Search for the cell housing the specified text and yield its (x, y) center coordinate. 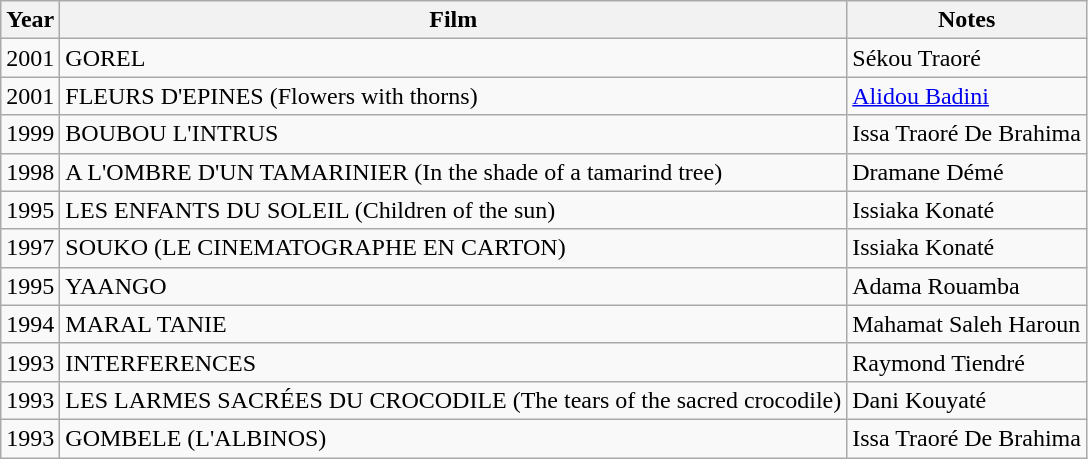
Film (454, 20)
GOREL (454, 58)
FLEURS D'EPINES (Flowers with thorns) (454, 96)
BOUBOU L'INTRUS (454, 134)
LES ENFANTS DU SOLEIL (Children of the sun) (454, 210)
Dani Kouyaté (967, 400)
Sékou Traoré (967, 58)
1999 (30, 134)
MARAL TANIE (454, 324)
A L'OMBRE D'UN TAMARINIER (In the shade of a tamarind tree) (454, 172)
1997 (30, 248)
LES LARMES SACRÉES DU CROCODILE (The tears of the sacred crocodile) (454, 400)
Notes (967, 20)
INTERFERENCES (454, 362)
Adama Rouamba (967, 286)
SOUKO (LE CINEMATOGRAPHE EN CARTON) (454, 248)
GOMBELE (L'ALBINOS) (454, 438)
Mahamat Saleh Haroun (967, 324)
1998 (30, 172)
1994 (30, 324)
Alidou Badini (967, 96)
Year (30, 20)
Raymond Tiendré (967, 362)
YAANGO (454, 286)
Dramane Démé (967, 172)
